Determine the [x, y] coordinate at the center of the cell enclosing the given text.  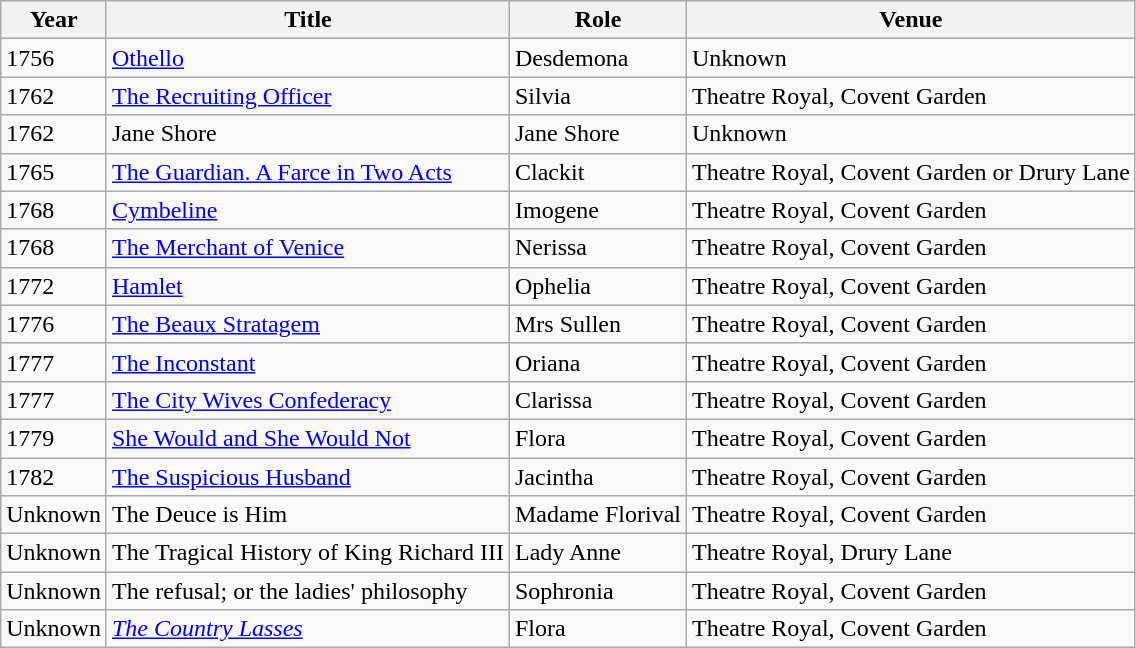
The Beaux Stratagem [308, 324]
Silvia [598, 96]
Othello [308, 58]
Lady Anne [598, 553]
The Recruiting Officer [308, 96]
Clarissa [598, 400]
Hamlet [308, 286]
Cymbeline [308, 210]
The Merchant of Venice [308, 248]
The City Wives Confederacy [308, 400]
Nerissa [598, 248]
Sophronia [598, 591]
Clackit [598, 172]
The refusal; or the ladies' philosophy [308, 591]
1779 [54, 438]
Jacintha [598, 477]
1756 [54, 58]
Role [598, 20]
The Guardian. A Farce in Two Acts [308, 172]
1782 [54, 477]
The Tragical History of King Richard III [308, 553]
The Inconstant [308, 362]
She Would and She Would Not [308, 438]
The Suspicious Husband [308, 477]
Year [54, 20]
Oriana [598, 362]
The Country Lasses [308, 629]
Theatre Royal, Drury Lane [910, 553]
Title [308, 20]
Ophelia [598, 286]
Desdemona [598, 58]
1776 [54, 324]
Mrs Sullen [598, 324]
Venue [910, 20]
Theatre Royal, Covent Garden or Drury Lane [910, 172]
Madame Florival [598, 515]
1772 [54, 286]
Imogene [598, 210]
1765 [54, 172]
The Deuce is Him [308, 515]
